Extract the [X, Y] coordinate from the center of the cell holding the provided text.  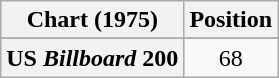
68 [231, 58]
Chart (1975) [92, 20]
Position [231, 20]
US Billboard 200 [92, 58]
